Pinpoint the cell where the given text exists, returning its [X, Y] midpoint coordinate. 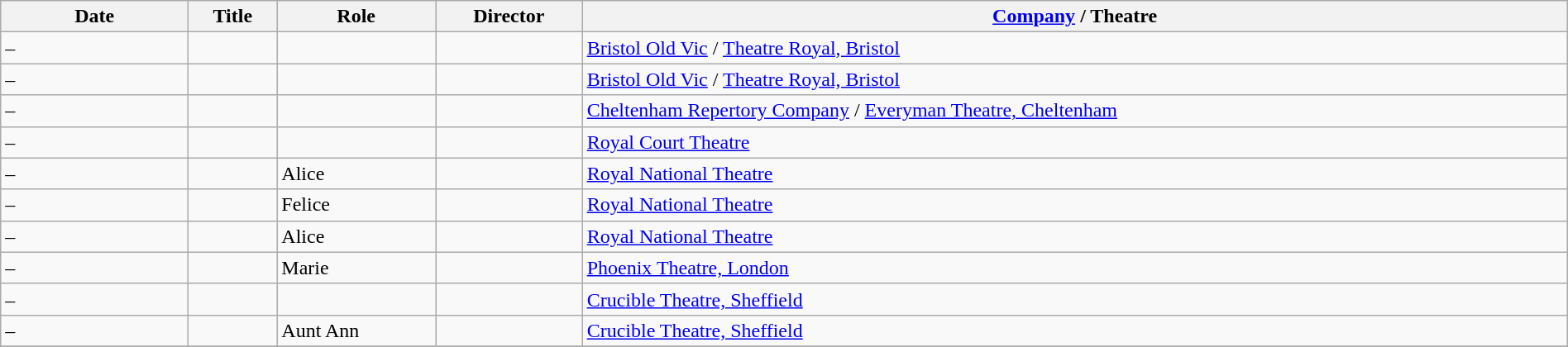
Director [509, 17]
Title [233, 17]
Date [94, 17]
Felice [356, 205]
Cheltenham Repertory Company / Everyman Theatre, Cheltenham [1075, 111]
Marie [356, 268]
Company / Theatre [1075, 17]
Royal Court Theatre [1075, 142]
Phoenix Theatre, London [1075, 268]
Role [356, 17]
Aunt Ann [356, 330]
